Determine the [x, y] coordinate at the center of the cell enclosing the given text.  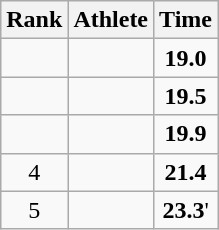
19.0 [186, 58]
21.4 [186, 172]
19.9 [186, 134]
Rank [34, 20]
Time [186, 20]
4 [34, 172]
19.5 [186, 96]
23.3' [186, 210]
Athlete [111, 20]
5 [34, 210]
